Provide the (x, y) coordinate of the cell's center where the given text is located.  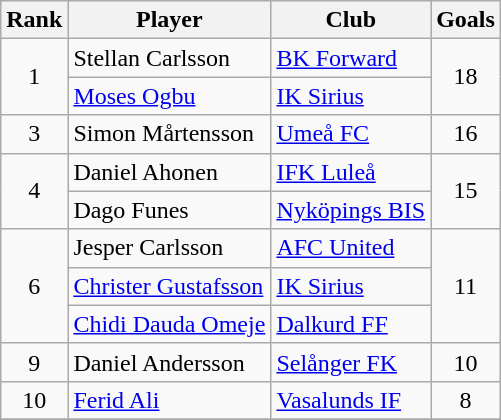
9 (34, 362)
Jesper Carlsson (170, 248)
Moses Ogbu (170, 96)
Rank (34, 20)
6 (34, 286)
Selånger FK (351, 362)
Dago Funes (170, 210)
BK Forward (351, 58)
Daniel Andersson (170, 362)
1 (34, 77)
8 (466, 400)
Vasalunds IF (351, 400)
15 (466, 191)
Chidi Dauda Omeje (170, 324)
18 (466, 77)
Stellan Carlsson (170, 58)
Simon Mårtensson (170, 134)
4 (34, 191)
Umeå FC (351, 134)
IFK Luleå (351, 172)
3 (34, 134)
Daniel Ahonen (170, 172)
16 (466, 134)
Dalkurd FF (351, 324)
Player (170, 20)
Nyköpings BIS (351, 210)
Goals (466, 20)
AFC United (351, 248)
Christer Gustafsson (170, 286)
Club (351, 20)
11 (466, 286)
Ferid Ali (170, 400)
